Output the [x, y] coordinate of the center of the cell containing the given text.  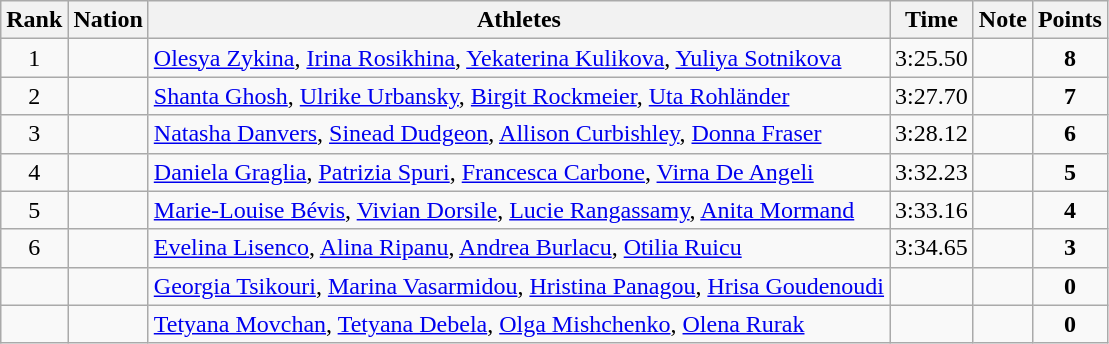
3:27.70 [932, 96]
2 [34, 96]
Evelina Lisenco, Alina Ripanu, Andrea Burlacu, Otilia Ruicu [518, 248]
3:32.23 [932, 172]
Natasha Danvers, Sinead Dudgeon, Allison Curbishley, Donna Fraser [518, 134]
Note [1002, 20]
3:34.65 [932, 248]
Time [932, 20]
Rank [34, 20]
Tetyana Movchan, Tetyana Debela, Olga Mishchenko, Olena Rurak [518, 324]
Olesya Zykina, Irina Rosikhina, Yekaterina Kulikova, Yuliya Sotnikova [518, 58]
Nation [108, 20]
1 [34, 58]
Points [1070, 20]
Athletes [518, 20]
3:28.12 [932, 134]
Shanta Ghosh, Ulrike Urbansky, Birgit Rockmeier, Uta Rohländer [518, 96]
3:33.16 [932, 210]
Daniela Graglia, Patrizia Spuri, Francesca Carbone, Virna De Angeli [518, 172]
Marie-Louise Bévis, Vivian Dorsile, Lucie Rangassamy, Anita Mormand [518, 210]
7 [1070, 96]
8 [1070, 58]
3:25.50 [932, 58]
Georgia Tsikouri, Marina Vasarmidou, Hristina Panagou, Hrisa Goudenoudi [518, 286]
